Extract the [X, Y] coordinate from the center of the cell holding the provided text.  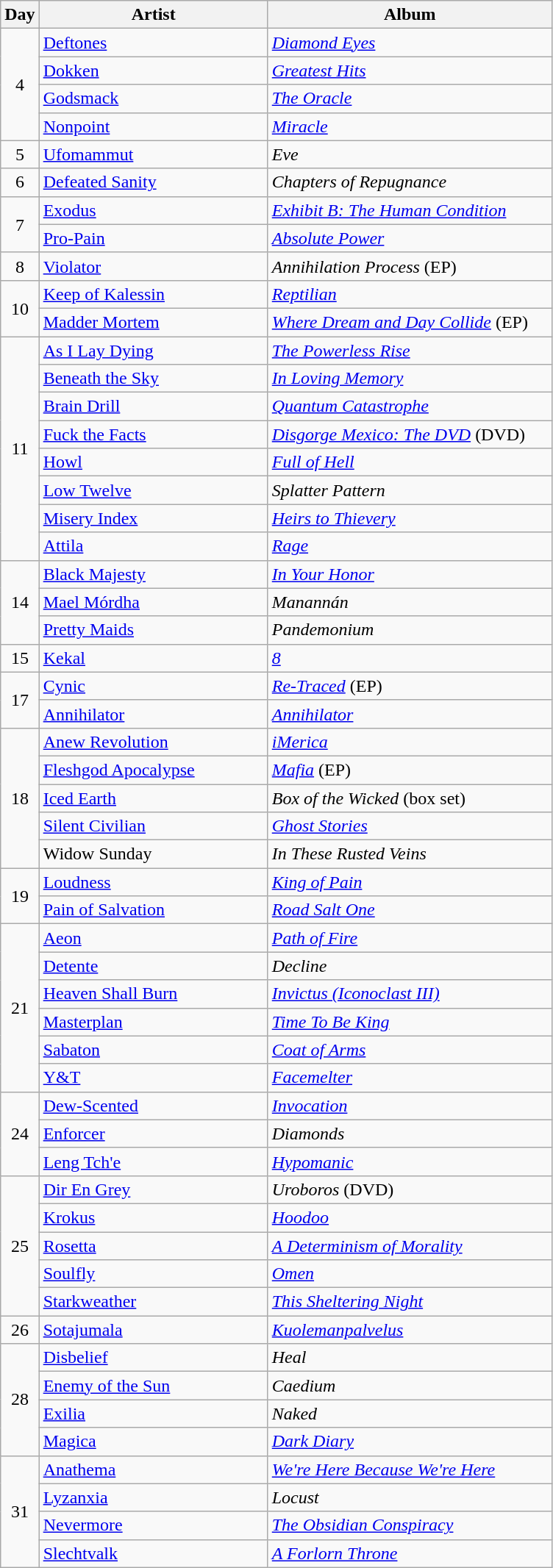
17 [20, 700]
Fuck the Facts [153, 434]
The Obsidian Conspiracy [410, 1525]
6 [20, 182]
Anew Revolution [153, 742]
10 [20, 308]
Rage [410, 546]
19 [20, 896]
Nonpoint [153, 126]
Exhibit B: The Human Condition [410, 210]
Misery Index [153, 518]
Pretty Maids [153, 630]
Y&T [153, 1078]
Disbelief [153, 1358]
Black Majesty [153, 574]
Uroboros (DVD) [410, 1189]
Pro-Pain [153, 238]
Manannán [410, 602]
Caedium [410, 1386]
Dir En Grey [153, 1189]
Godsmack [153, 99]
iMerica [410, 742]
15 [20, 658]
Dark Diary [410, 1442]
Hoodoo [410, 1217]
Day [20, 15]
24 [20, 1134]
Exodus [153, 210]
Pandemonium [410, 630]
31 [20, 1511]
Diamond Eyes [410, 43]
Mael Mórdha [153, 602]
Chapters of Repugnance [410, 182]
Enemy of the Sun [153, 1386]
Attila [153, 546]
Masterplan [153, 1022]
Starkweather [153, 1302]
Omen [410, 1274]
Coat of Arms [410, 1050]
Miracle [410, 126]
In These Rusted Veins [410, 854]
Invocation [410, 1106]
A Forlorn Throne [410, 1553]
Howl [153, 462]
This Sheltering Night [410, 1302]
Deftones [153, 43]
Heirs to Thievery [410, 518]
Iced Earth [153, 798]
Road Salt One [410, 910]
Hypomanic [410, 1161]
Enforcer [153, 1134]
Locust [410, 1497]
7 [20, 224]
18 [20, 798]
Madder Mortem [153, 322]
Greatest Hits [410, 71]
A Determinism of Morality [410, 1246]
Dokken [153, 71]
Beneath the Sky [153, 379]
28 [20, 1400]
Heal [410, 1358]
Loudness [153, 882]
Naked [410, 1414]
Lyzanxia [153, 1497]
Diamonds [410, 1134]
Ufomammut [153, 154]
Slechtvalk [153, 1553]
26 [20, 1330]
Fleshgod Apocalypse [153, 770]
Re-Traced (EP) [410, 686]
We're Here Because We're Here [410, 1469]
21 [20, 1008]
Silent Civilian [153, 826]
Anathema [153, 1469]
Widow Sunday [153, 854]
11 [20, 448]
5 [20, 154]
Invictus (Iconoclast III) [410, 994]
Exilia [153, 1414]
Defeated Sanity [153, 182]
Artist [153, 15]
Facemelter [410, 1078]
Soulfly [153, 1274]
Path of Fire [410, 938]
Heaven Shall Burn [153, 994]
Aeon [153, 938]
25 [20, 1245]
Kuolemanpalvelus [410, 1330]
Album [410, 15]
Kekal [153, 658]
The Powerless Rise [410, 351]
Box of the Wicked (box set) [410, 798]
Decline [410, 966]
In Your Honor [410, 574]
Full of Hell [410, 462]
Detente [153, 966]
Sotajumala [153, 1330]
The Oracle [410, 99]
Brain Drill [153, 407]
Annihilation Process (EP) [410, 266]
Time To Be King [410, 1022]
Nevermore [153, 1525]
Disgorge Mexico: The DVD (DVD) [410, 434]
Where Dream and Day Collide (EP) [410, 322]
14 [20, 602]
Rosetta [153, 1246]
Eve [410, 154]
As I Lay Dying [153, 351]
Low Twelve [153, 490]
Pain of Salvation [153, 910]
Leng Tch'e [153, 1161]
King of Pain [410, 882]
Sabaton [153, 1050]
Cynic [153, 686]
Krokus [153, 1217]
Reptilian [410, 294]
Splatter Pattern [410, 490]
Dew-Scented [153, 1106]
Magica [153, 1442]
4 [20, 85]
Absolute Power [410, 238]
Violator [153, 266]
Quantum Catastrophe [410, 407]
Ghost Stories [410, 826]
In Loving Memory [410, 379]
Mafia (EP) [410, 770]
Keep of Kalessin [153, 294]
